Capture the cell that displays the provided text and extract its (x, y) central coordinate. 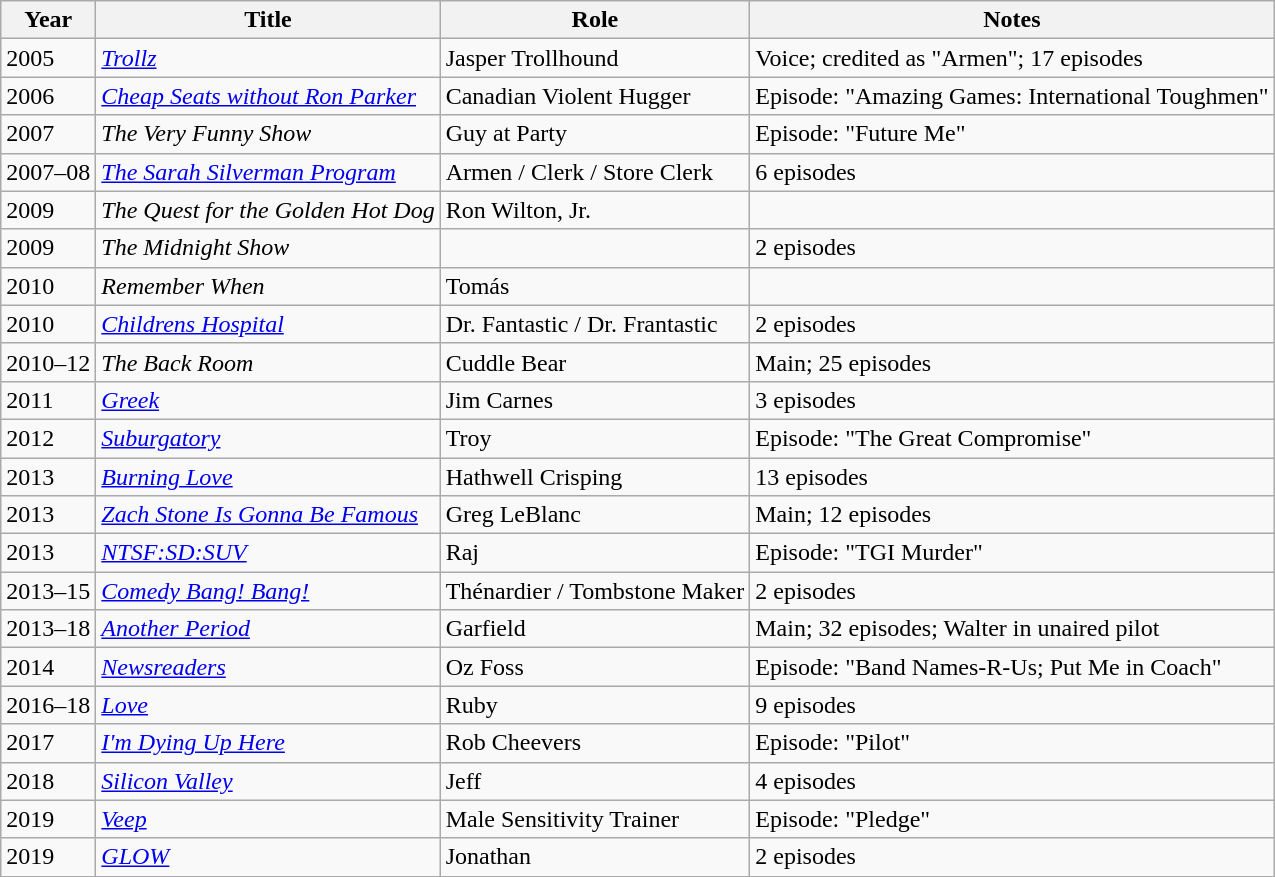
The Very Funny Show (268, 134)
Oz Foss (595, 667)
Suburgatory (268, 438)
2007–08 (48, 172)
The Midnight Show (268, 248)
Jonathan (595, 857)
Dr. Fantastic / Dr. Frantastic (595, 324)
Title (268, 20)
Greg LeBlanc (595, 515)
NTSF:SD:SUV (268, 553)
Cuddle Bear (595, 362)
Comedy Bang! Bang! (268, 591)
The Quest for the Golden Hot Dog (268, 210)
3 episodes (1012, 400)
Episode: "Amazing Games: International Toughmen" (1012, 96)
2014 (48, 667)
2007 (48, 134)
Male Sensitivity Trainer (595, 819)
Another Period (268, 629)
Year (48, 20)
Jasper Trollhound (595, 58)
Jim Carnes (595, 400)
Guy at Party (595, 134)
Episode: "Pledge" (1012, 819)
2013–15 (48, 591)
13 episodes (1012, 477)
Voice; credited as "Armen"; 17 episodes (1012, 58)
Jeff (595, 781)
Greek (268, 400)
2005 (48, 58)
Tomás (595, 286)
Newsreaders (268, 667)
Love (268, 705)
Ron Wilton, Jr. (595, 210)
Trollz (268, 58)
Zach Stone Is Gonna Be Famous (268, 515)
Episode: "The Great Compromise" (1012, 438)
2018 (48, 781)
2017 (48, 743)
Rob Cheevers (595, 743)
Troy (595, 438)
Notes (1012, 20)
Main; 12 episodes (1012, 515)
Cheap Seats without Ron Parker (268, 96)
2006 (48, 96)
2010–12 (48, 362)
Garfield (595, 629)
Burning Love (268, 477)
Ruby (595, 705)
Thénardier / Tombstone Maker (595, 591)
The Sarah Silverman Program (268, 172)
Veep (268, 819)
2013–18 (48, 629)
GLOW (268, 857)
Remember When (268, 286)
9 episodes (1012, 705)
Episode: "Pilot" (1012, 743)
Episode: "TGI Murder" (1012, 553)
I'm Dying Up Here (268, 743)
Armen / Clerk / Store Clerk (595, 172)
Main; 25 episodes (1012, 362)
4 episodes (1012, 781)
Raj (595, 553)
Silicon Valley (268, 781)
Main; 32 episodes; Walter in unaired pilot (1012, 629)
6 episodes (1012, 172)
Episode: "Future Me" (1012, 134)
Hathwell Crisping (595, 477)
Canadian Violent Hugger (595, 96)
The Back Room (268, 362)
2011 (48, 400)
2016–18 (48, 705)
2012 (48, 438)
Role (595, 20)
Episode: "Band Names-R-Us; Put Me in Coach" (1012, 667)
Childrens Hospital (268, 324)
